Detect which cell encompasses the target text, then output its (x, y) center coordinate. 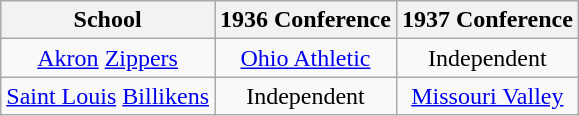
School (108, 20)
Missouri Valley (487, 96)
1937 Conference (487, 20)
Saint Louis Billikens (108, 96)
Akron Zippers (108, 58)
1936 Conference (305, 20)
Ohio Athletic (305, 58)
